Determine the [x, y] coordinate at the center of the cell enclosing the given text.  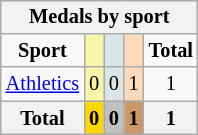
Athletics [42, 84]
Sport [42, 51]
Medals by sport [100, 17]
